Locate the cell with the specified text and output its (x, y) center coordinate. 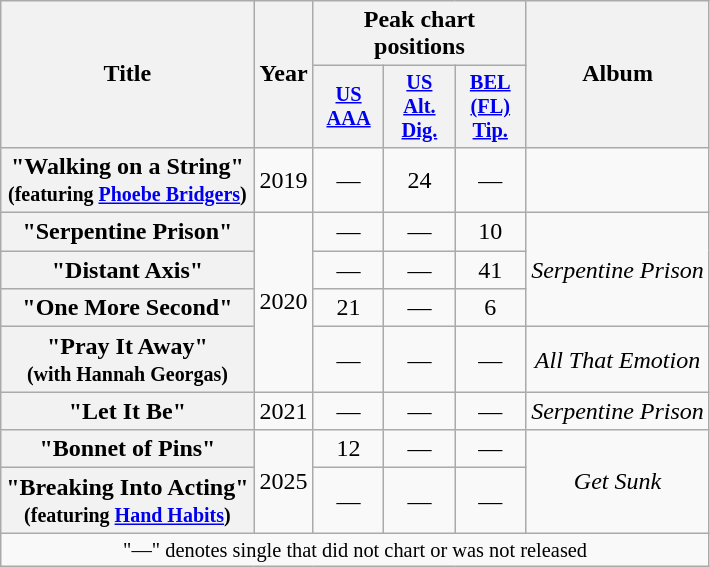
"Walking on a String"(featuring Phoebe Bridgers) (128, 180)
21 (348, 308)
Peak chart positions (420, 34)
2020 (284, 302)
2021 (284, 411)
24 (420, 180)
"Let It Be" (128, 411)
USAAA (348, 107)
41 (490, 270)
Album (618, 74)
"Distant Axis" (128, 270)
"Bonnet of Pins" (128, 449)
Get Sunk (618, 482)
All That Emotion (618, 360)
Year (284, 74)
6 (490, 308)
2025 (284, 482)
12 (348, 449)
BEL(FL)Tip. (490, 107)
Title (128, 74)
"One More Second" (128, 308)
"Serpentine Prison" (128, 232)
"Breaking Into Acting"(featuring Hand Habits) (128, 500)
10 (490, 232)
"Pray It Away"(with Hannah Georgas) (128, 360)
2019 (284, 180)
"—" denotes single that did not chart or was not released (356, 550)
USAlt.Dig. (420, 107)
